Locate the cell with the specified text and output its [X, Y] center coordinate. 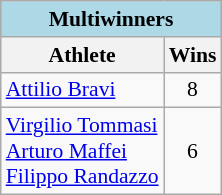
Athlete [82, 55]
8 [193, 90]
Virgilio TommasiArturo MaffeiFilippo Randazzo [82, 152]
Attilio Bravi [82, 90]
Wins [193, 55]
6 [193, 152]
Multiwinners [112, 19]
